Determine the [x, y] coordinate at the center of the cell enclosing the given text.  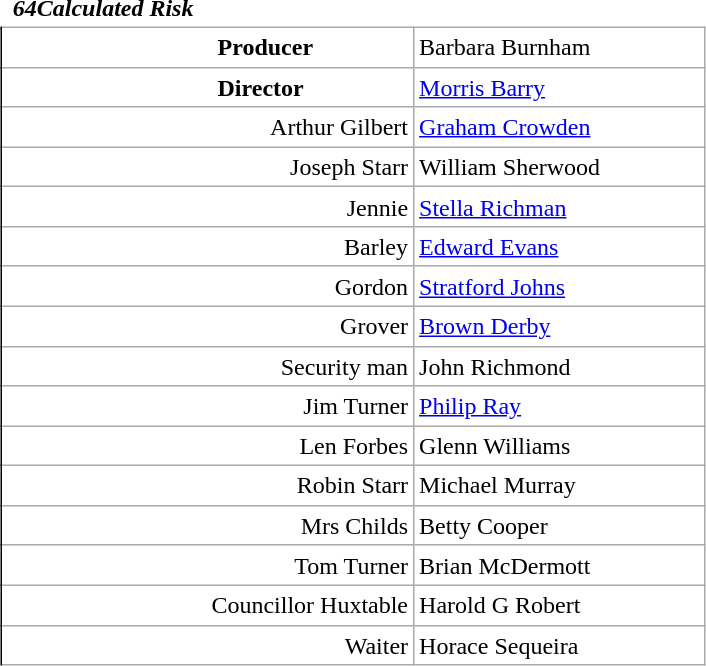
Edward Evans [560, 247]
Brown Derby [560, 326]
Waiter [208, 645]
Councillor Huxtable [208, 605]
Security man [208, 366]
Michael Murray [560, 486]
Mrs Childs [208, 525]
Jim Turner [208, 406]
Morris Barry [560, 87]
Jennie [208, 207]
Robin Starr [208, 486]
John Richmond [560, 366]
Joseph Starr [208, 167]
Stratford Johns [560, 286]
William Sherwood [560, 167]
Brian McDermott [560, 565]
Barley [208, 247]
Arthur Gilbert [208, 127]
Len Forbes [208, 446]
Tom Turner [208, 565]
Glenn Williams [560, 446]
Graham Crowden [560, 127]
Stella Richman [560, 207]
Betty Cooper [560, 525]
Philip Ray [560, 406]
Gordon [208, 286]
Barbara Burnham [560, 47]
Horace Sequeira [560, 645]
Harold G Robert [560, 605]
Producer [208, 47]
Grover [208, 326]
Director [208, 87]
